Locate the cell with the specified text and output its (x, y) center coordinate. 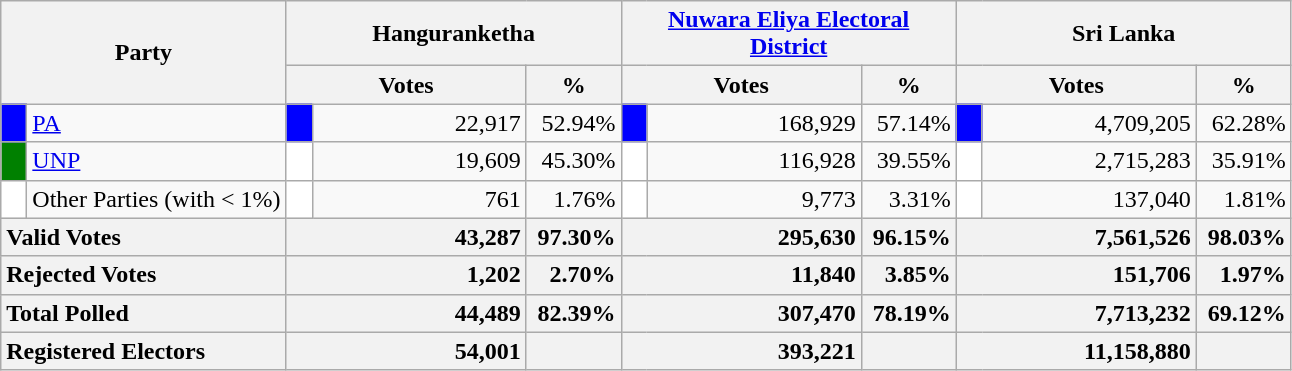
19,609 (419, 161)
9,773 (754, 199)
3.31% (908, 199)
35.91% (1244, 161)
82.39% (574, 313)
Sri Lanka (1124, 34)
52.94% (574, 123)
98.03% (1244, 237)
1.97% (1244, 275)
151,706 (1076, 275)
22,917 (419, 123)
Total Polled (144, 313)
168,929 (754, 123)
96.15% (908, 237)
Rejected Votes (144, 275)
393,221 (741, 351)
Registered Electors (144, 351)
137,040 (1089, 199)
54,001 (406, 351)
45.30% (574, 161)
69.12% (1244, 313)
Valid Votes (144, 237)
1,202 (406, 275)
7,561,526 (1076, 237)
39.55% (908, 161)
44,489 (406, 313)
78.19% (908, 313)
Other Parties (with < 1%) (156, 199)
116,928 (754, 161)
3.85% (908, 275)
4,709,205 (1089, 123)
295,630 (741, 237)
761 (419, 199)
43,287 (406, 237)
7,713,232 (1076, 313)
62.28% (1244, 123)
2,715,283 (1089, 161)
PA (156, 123)
57.14% (908, 123)
Hanguranketha (454, 34)
11,840 (741, 275)
Nuwara Eliya Electoral District (788, 34)
1.81% (1244, 199)
11,158,880 (1076, 351)
1.76% (574, 199)
UNP (156, 161)
2.70% (574, 275)
97.30% (574, 237)
307,470 (741, 313)
Party (144, 52)
